Provide the (x, y) coordinate of the cell's center where the given text is located.  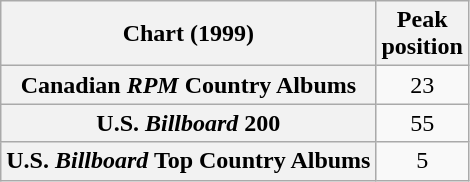
Canadian RPM Country Albums (188, 85)
Chart (1999) (188, 34)
U.S. Billboard 200 (188, 123)
5 (422, 161)
55 (422, 123)
U.S. Billboard Top Country Albums (188, 161)
Peakposition (422, 34)
23 (422, 85)
